For the text-containing cell, return its midpoint in (x, y) coordinate format. 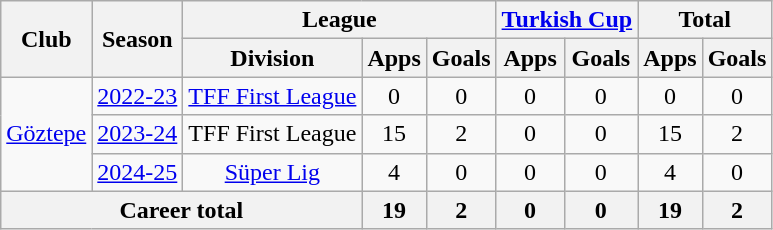
League (340, 20)
2023-24 (138, 134)
2024-25 (138, 172)
2022-23 (138, 96)
Division (272, 58)
Göztepe (46, 134)
Season (138, 39)
Club (46, 39)
Total (705, 20)
Turkish Cup (567, 20)
Süper Lig (272, 172)
Career total (182, 210)
